Return the [X, Y] coordinate for the center point of the cell that contains the specified text.  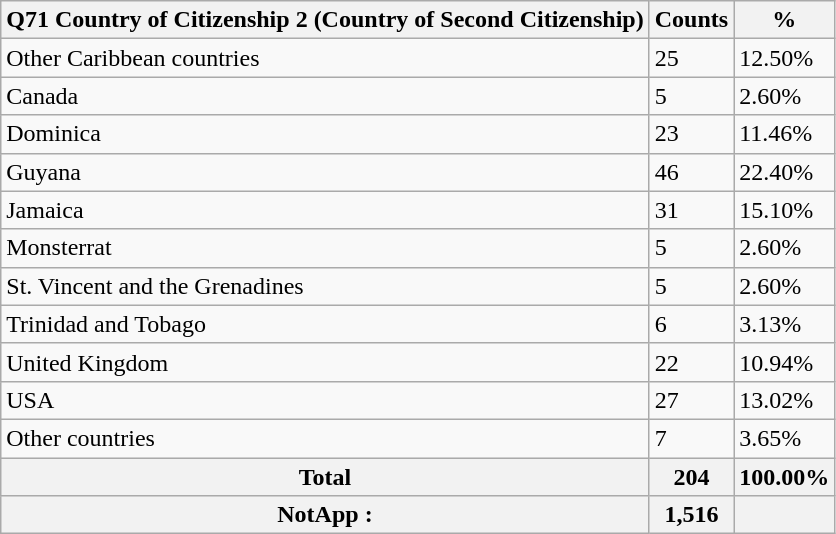
Other countries [325, 438]
7 [691, 438]
3.13% [784, 324]
Q71 Country of Citizenship 2 (Country of Second Citizenship) [325, 20]
USA [325, 400]
46 [691, 172]
Other Caribbean countries [325, 58]
United Kingdom [325, 362]
12.50% [784, 58]
Jamaica [325, 210]
23 [691, 134]
204 [691, 477]
Monsterrat [325, 248]
1,516 [691, 515]
Guyana [325, 172]
10.94% [784, 362]
Dominica [325, 134]
22 [691, 362]
31 [691, 210]
22.40% [784, 172]
25 [691, 58]
3.65% [784, 438]
St. Vincent and the Grenadines [325, 286]
27 [691, 400]
% [784, 20]
100.00% [784, 477]
Total [325, 477]
15.10% [784, 210]
Counts [691, 20]
Trinidad and Tobago [325, 324]
Canada [325, 96]
13.02% [784, 400]
NotApp : [325, 515]
6 [691, 324]
11.46% [784, 134]
